Output the [X, Y] coordinate of the center of the cell containing the given text.  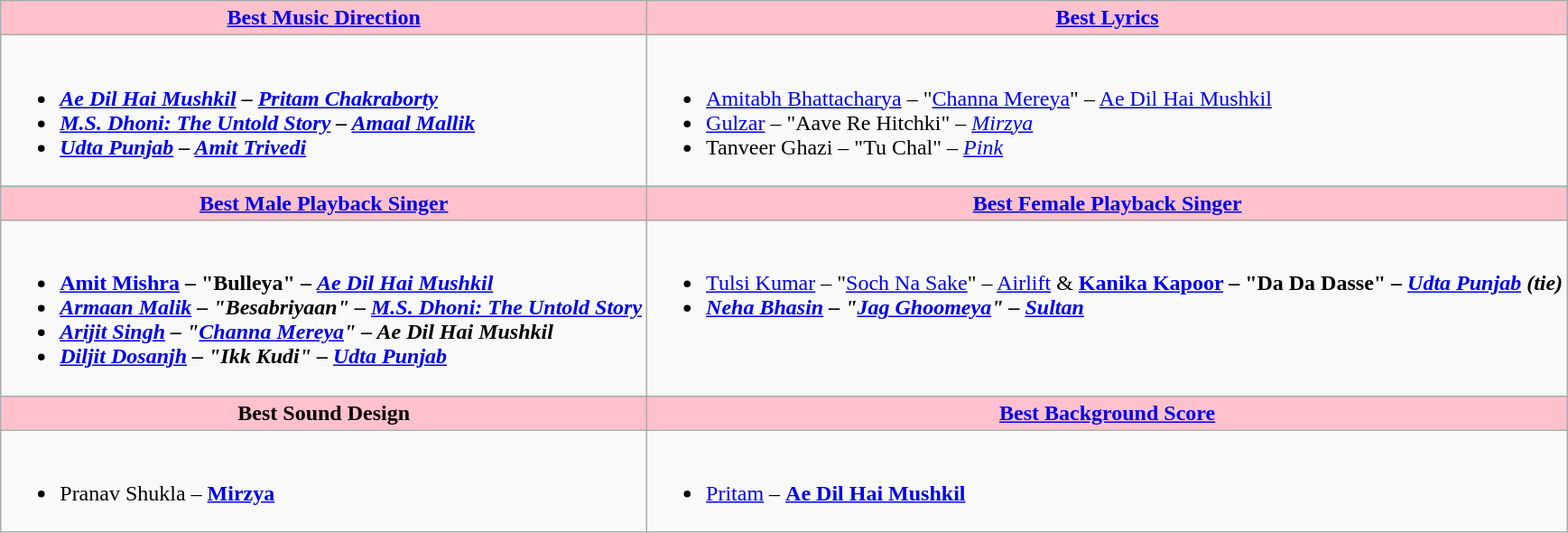
Amitabh Bhattacharya – "Channa Mereya" – Ae Dil Hai MushkilGulzar – "Aave Re Hitchki" – MirzyaTanveer Ghazi – "Tu Chal" – Pink [1108, 110]
Best Lyrics [1108, 18]
Best Male Playback Singer [324, 203]
Ae Dil Hai Mushkil – Pritam ChakrabortyM.S. Dhoni: The Untold Story – Amaal MallikUdta Punjab – Amit Trivedi [324, 110]
Best Music Direction [324, 18]
Pranav Shukla – Mirzya [324, 481]
Best Sound Design [324, 413]
Best Background Score [1108, 413]
Tulsi Kumar – "Soch Na Sake" – Airlift & Kanika Kapoor – "Da Da Dasse" – Udta Punjab (tie)Neha Bhasin – "Jag Ghoomeya" – Sultan [1108, 308]
Best Female Playback Singer [1108, 203]
Pritam – Ae Dil Hai Mushkil [1108, 481]
